Provide the [X, Y] coordinate of the cell's center where the given text is located.  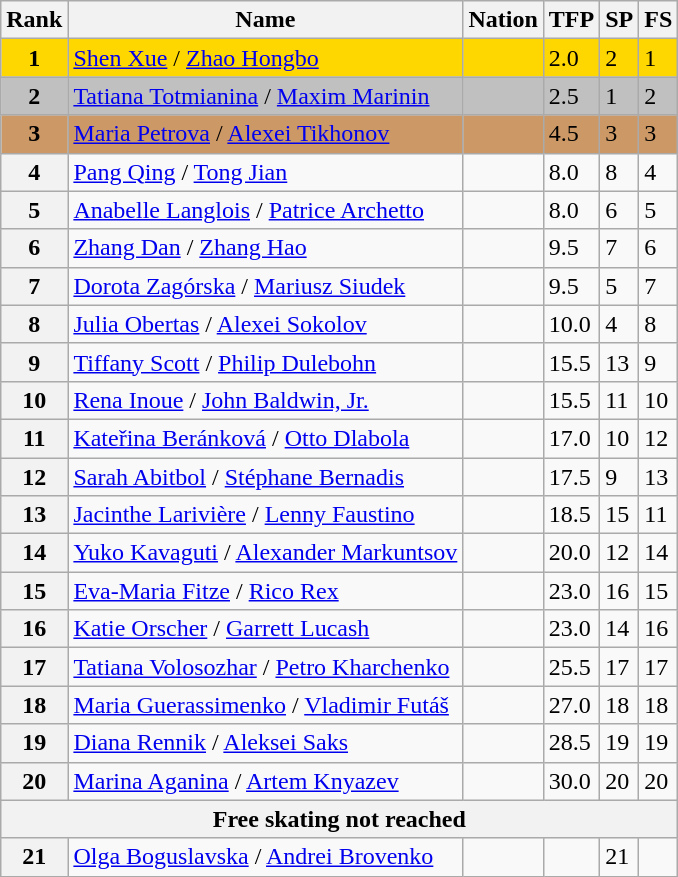
25.5 [571, 667]
Katie Orscher / Garrett Lucash [266, 629]
10.0 [571, 324]
2.5 [571, 96]
17.0 [571, 438]
Dorota Zagórska / Mariusz Siudek [266, 286]
4.5 [571, 134]
Anabelle Langlois / Patrice Archetto [266, 210]
28.5 [571, 743]
Tatiana Volosozhar / Petro Kharchenko [266, 667]
FS [658, 20]
Julia Obertas / Alexei Sokolov [266, 324]
Kateřina Beránková / Otto Dlabola [266, 438]
Olga Boguslavska / Andrei Brovenko [266, 857]
SP [620, 20]
Rena Inoue / John Baldwin, Jr. [266, 400]
Marina Aganina / Artem Knyazev [266, 781]
2.0 [571, 58]
Diana Rennik / Aleksei Saks [266, 743]
Tiffany Scott / Philip Dulebohn [266, 362]
Sarah Abitbol / Stéphane Bernadis [266, 477]
Eva-Maria Fitze / Rico Rex [266, 591]
27.0 [571, 705]
Name [266, 20]
30.0 [571, 781]
TFP [571, 20]
Maria Guerassimenko / Vladimir Futáš [266, 705]
17.5 [571, 477]
Yuko Kavaguti / Alexander Markuntsov [266, 553]
Free skating not reached [340, 819]
20.0 [571, 553]
Tatiana Totmianina / Maxim Marinin [266, 96]
18.5 [571, 515]
Rank [34, 20]
Pang Qing / Tong Jian [266, 172]
Nation [503, 20]
Zhang Dan / Zhang Hao [266, 248]
Shen Xue / Zhao Hongbo [266, 58]
Maria Petrova / Alexei Tikhonov [266, 134]
Jacinthe Larivière / Lenny Faustino [266, 515]
